Scan for the cell matching the given text and deliver its (X, Y) coordinate at center. 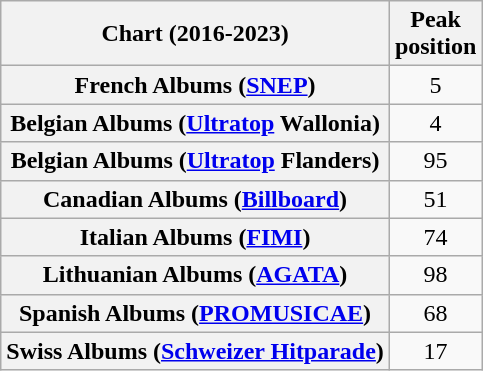
Spanish Albums (PROMUSICAE) (196, 313)
Belgian Albums (Ultratop Flanders) (196, 161)
51 (435, 199)
Belgian Albums (Ultratop Wallonia) (196, 123)
French Albums (SNEP) (196, 85)
17 (435, 351)
Swiss Albums (Schweizer Hitparade) (196, 351)
4 (435, 123)
68 (435, 313)
Chart (2016-2023) (196, 34)
74 (435, 237)
Peakposition (435, 34)
Canadian Albums (Billboard) (196, 199)
95 (435, 161)
98 (435, 275)
Italian Albums (FIMI) (196, 237)
5 (435, 85)
Lithuanian Albums (AGATA) (196, 275)
